Return [x, y] of the center of cell containing provided text 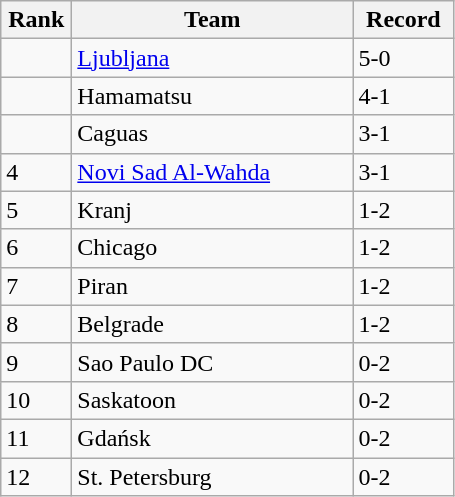
8 [36, 324]
Novi Sad Al-Wahda [212, 172]
5 [36, 210]
6 [36, 248]
Team [212, 20]
Saskatoon [212, 400]
Ljubljana [212, 58]
Record [404, 20]
11 [36, 438]
Hamamatsu [212, 96]
Sao Paulo DC [212, 362]
Belgrade [212, 324]
4 [36, 172]
Gdańsk [212, 438]
9 [36, 362]
4-1 [404, 96]
5-0 [404, 58]
Piran [212, 286]
12 [36, 477]
10 [36, 400]
Rank [36, 20]
Chicago [212, 248]
7 [36, 286]
Kranj [212, 210]
St. Petersburg [212, 477]
Caguas [212, 134]
